Capture the cell that displays the provided text and extract its (x, y) central coordinate. 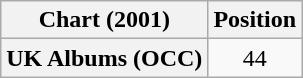
UK Albums (OCC) (104, 58)
44 (255, 58)
Chart (2001) (104, 20)
Position (255, 20)
